Search for the cell housing the specified text and yield its [x, y] center coordinate. 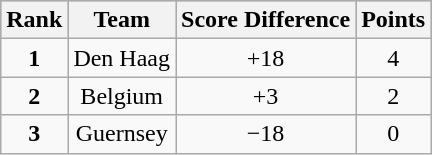
Points [394, 20]
0 [394, 134]
Team [122, 20]
−18 [266, 134]
Guernsey [122, 134]
Score Difference [266, 20]
Den Haag [122, 58]
+3 [266, 96]
1 [34, 58]
Rank [34, 20]
+18 [266, 58]
3 [34, 134]
Belgium [122, 96]
4 [394, 58]
